Extract the [x, y] coordinate from the center of the cell holding the provided text.  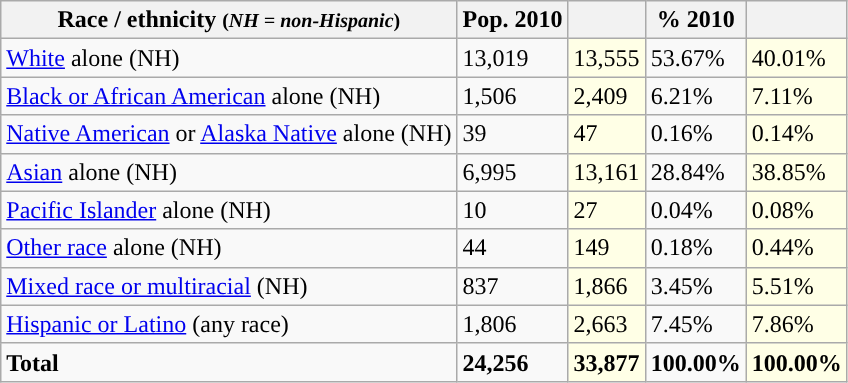
Mixed race or multiracial (NH) [229, 286]
10 [512, 210]
13,019 [512, 58]
2,409 [606, 96]
53.67% [696, 58]
1,506 [512, 96]
13,161 [606, 172]
13,555 [606, 58]
0.44% [796, 248]
Pacific Islander alone (NH) [229, 210]
% 2010 [696, 20]
1,806 [512, 324]
0.16% [696, 134]
33,877 [606, 362]
149 [606, 248]
38.85% [796, 172]
7.86% [796, 324]
5.51% [796, 286]
24,256 [512, 362]
28.84% [696, 172]
7.11% [796, 96]
1,866 [606, 286]
Total [229, 362]
837 [512, 286]
44 [512, 248]
Black or African American alone (NH) [229, 96]
0.04% [696, 210]
47 [606, 134]
0.08% [796, 210]
White alone (NH) [229, 58]
7.45% [696, 324]
Other race alone (NH) [229, 248]
Pop. 2010 [512, 20]
Race / ethnicity (NH = non-Hispanic) [229, 20]
2,663 [606, 324]
Native American or Alaska Native alone (NH) [229, 134]
3.45% [696, 286]
0.18% [696, 248]
6,995 [512, 172]
0.14% [796, 134]
Hispanic or Latino (any race) [229, 324]
6.21% [696, 96]
27 [606, 210]
39 [512, 134]
40.01% [796, 58]
Asian alone (NH) [229, 172]
